Return (x, y) of the center of cell containing provided text 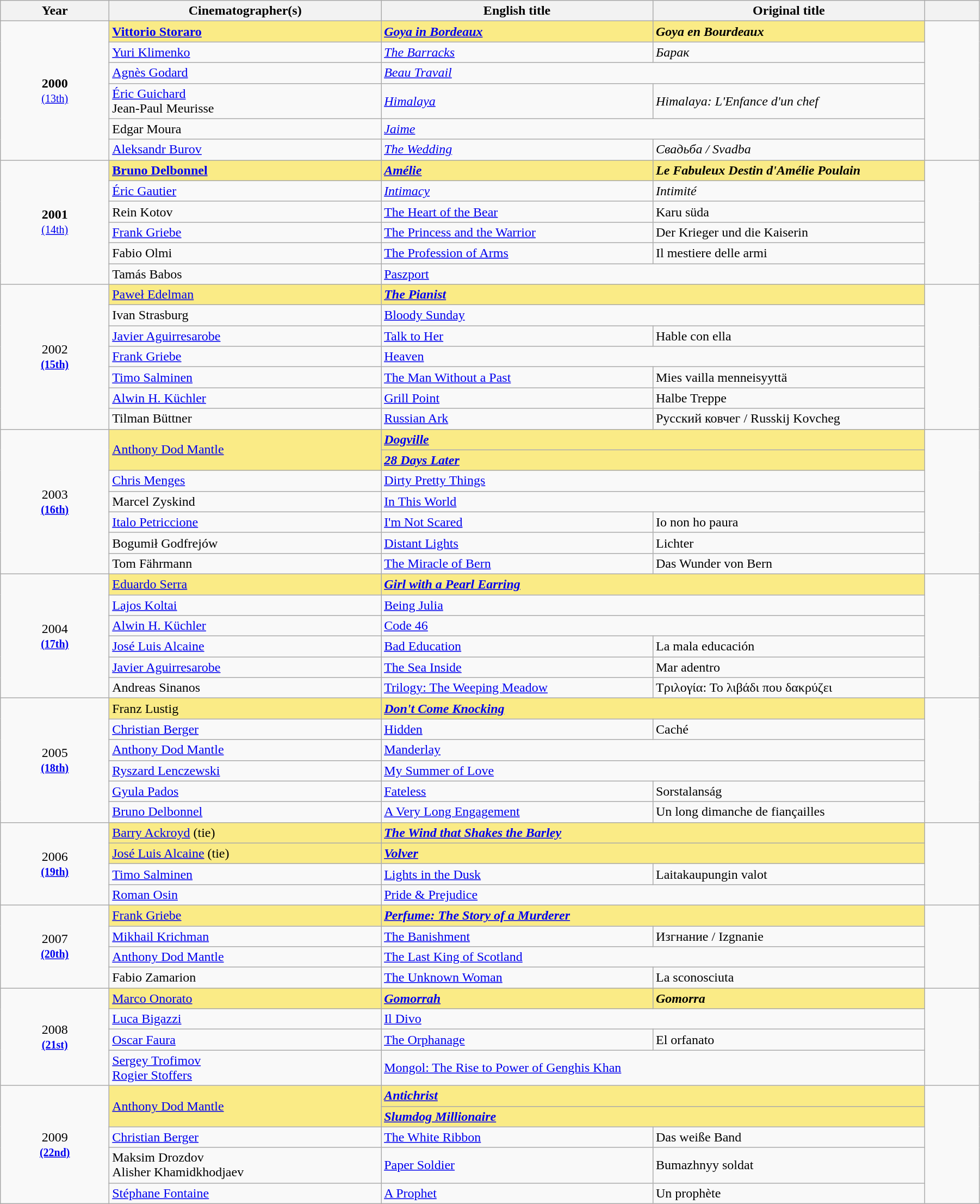
Gomorra (789, 998)
The Banishment (517, 936)
The Princess and the Warrior (517, 232)
Barry Ackroyd (tie) (245, 833)
Sergey Trofimov Rogier Stoffers (245, 1068)
The Profession of Arms (517, 253)
Pride & Prejudice (653, 895)
Bad Education (517, 647)
Amélie (517, 170)
Being Julia (653, 605)
Paszport (653, 274)
Yuri Klimenko (245, 52)
Italo Petriccione (245, 522)
Distant Lights (517, 543)
Slumdog Millionaire (653, 1116)
2006(19th) (55, 864)
Intimité (789, 191)
Heaven (653, 357)
Manderlay (653, 750)
Antichrist (653, 1096)
Code 46 (653, 626)
Tamás Babos (245, 274)
2008(21st) (55, 1037)
Tilman Büttner (245, 419)
La sconosciuta (789, 978)
28 Days Later (653, 460)
Vittorio Storaro (245, 32)
The Unknown Woman (517, 978)
Perfume: The Story of a Murderer (653, 915)
Caché (789, 729)
Chris Menges (245, 481)
Bloody Sunday (653, 315)
Goya in Bordeaux (517, 32)
Cinematographer(s) (245, 11)
2001(14th) (55, 222)
Bumazhnyy soldat (789, 1165)
Grill Point (517, 398)
Beau Travail (653, 73)
Marco Onorato (245, 998)
Himalaya (517, 101)
Fabio Zamarion (245, 978)
Mongol: The Rise to Power of Genghis Khan (653, 1068)
Himalaya: L'Enfance d'un chef (789, 101)
Oscar Faura (245, 1040)
Изгнание / Izgnanie (789, 936)
Goya en Bourdeaux (789, 32)
Laitakaupungin valot (789, 874)
The Barracks (517, 52)
Dogville (653, 439)
Paper Soldier (517, 1165)
Il Divo (653, 1019)
Das Wunder von Bern (789, 563)
Der Krieger und die Kaiserin (789, 232)
I'm Not Scared (517, 522)
Sorstalanság (789, 791)
Halbe Treppe (789, 398)
Hable con ella (789, 336)
Franz Lustig (245, 709)
José Luis Alcaine (245, 647)
Intimacy (517, 191)
A Prophet (517, 1193)
2000(13th) (55, 90)
Lichter (789, 543)
Свадьба / Svadba (789, 150)
Un long dimanche de fiançailles (789, 812)
Gomorrah (517, 998)
Mies vailla menneisyyttä (789, 377)
Ivan Strasburg (245, 315)
Τριλογία: Το λιβάδι που δακρύζει (789, 688)
El orfanato (789, 1040)
Mikhail Krichman (245, 936)
Girl with a Pearl Earring (653, 584)
In This World (653, 501)
Don't Come Knocking (653, 709)
A Very Long Engagement (517, 812)
The Orphanage (517, 1040)
Luca Bigazzi (245, 1019)
2002(15th) (55, 357)
2004(17th) (55, 636)
The Last King of Scotland (653, 957)
Andreas Sinanos (245, 688)
2007(20th) (55, 946)
The White Ribbon (517, 1137)
Mar adentro (789, 667)
Hidden (517, 729)
Year (55, 11)
Karu süda (789, 212)
Stéphane Fontaine (245, 1193)
Bogumił Godfrejów (245, 543)
Барак (789, 52)
My Summer of Love (653, 771)
Rein Kotov (245, 212)
La mala educación (789, 647)
Agnès Godard (245, 73)
The Pianist (653, 295)
Volver (653, 853)
Aleksandr Burov (245, 150)
Das weiße Band (789, 1137)
Paweł Edelman (245, 295)
Talk to Her (517, 336)
Русский ковчег / Russkij Kovcheg (789, 419)
2005(18th) (55, 760)
Lajos Koltai (245, 605)
The Sea Inside (517, 667)
Jaime (653, 129)
Éric Guichard Jean-Paul Meurisse (245, 101)
Original title (789, 11)
Fabio Olmi (245, 253)
José Luis Alcaine (tie) (245, 853)
English title (517, 11)
Il mestiere delle armi (789, 253)
The Wind that Shakes the Barley (653, 833)
Edgar Moura (245, 129)
Io non ho paura (789, 522)
Dirty Pretty Things (653, 481)
2009(22nd) (55, 1144)
2003(16th) (55, 501)
Un prophète (789, 1193)
Marcel Zyskind (245, 501)
Trilogy: The Weeping Meadow (517, 688)
Lights in the Dusk (517, 874)
The Man Without a Past (517, 377)
The Miracle of Bern (517, 563)
The Wedding (517, 150)
Eduardo Serra (245, 584)
Ryszard Lenczewski (245, 771)
Éric Gautier (245, 191)
The Heart of the Bear (517, 212)
Le Fabuleux Destin d'Amélie Poulain (789, 170)
Tom Fährmann (245, 563)
Russian Ark (517, 419)
Maksim Drozdov Alisher Khamidkhodjaev (245, 1165)
Gyula Pados (245, 791)
Roman Osin (245, 895)
Fateless (517, 791)
